Output the [X, Y] coordinate of the center of the cell containing the given text.  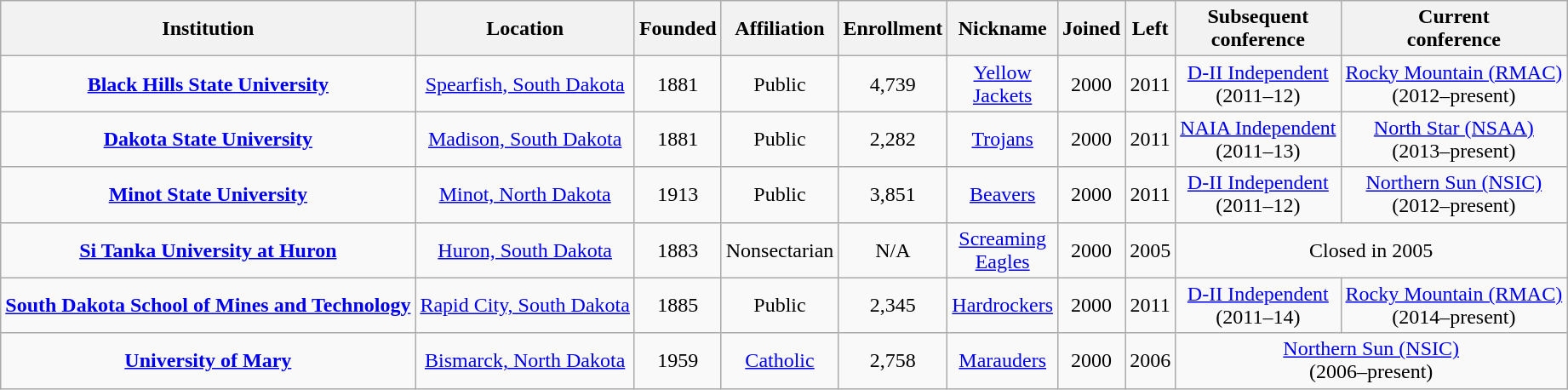
Currentconference [1454, 29]
2,282 [893, 140]
Left [1151, 29]
Rocky Mountain (RMAC)(2012–present) [1454, 83]
ScreamingEagles [1003, 250]
Catholic [780, 361]
1885 [678, 305]
Bismarck, North Dakota [525, 361]
Black Hills State University [208, 83]
1913 [678, 194]
2,345 [893, 305]
Subsequentconference [1258, 29]
Enrollment [893, 29]
Si Tanka University at Huron [208, 250]
Joined [1091, 29]
2,758 [893, 361]
D-II Independent(2011–14) [1258, 305]
Institution [208, 29]
2006 [1151, 361]
University of Mary [208, 361]
Trojans [1003, 140]
Dakota State University [208, 140]
Closed in 2005 [1371, 250]
3,851 [893, 194]
N/A [893, 250]
Location [525, 29]
Northern Sun (NSIC)(2012–present) [1454, 194]
Nickname [1003, 29]
Affiliation [780, 29]
Founded [678, 29]
Hardrockers [1003, 305]
South Dakota School of Mines and Technology [208, 305]
Madison, South Dakota [525, 140]
Spearfish, South Dakota [525, 83]
4,739 [893, 83]
Minot, North Dakota [525, 194]
Huron, South Dakota [525, 250]
North Star (NSAA)(2013–present) [1454, 140]
Rocky Mountain (RMAC)(2014–present) [1454, 305]
Nonsectarian [780, 250]
Rapid City, South Dakota [525, 305]
Minot State University [208, 194]
1883 [678, 250]
Marauders [1003, 361]
2005 [1151, 250]
1959 [678, 361]
NAIA Independent(2011–13) [1258, 140]
YellowJackets [1003, 83]
Beavers [1003, 194]
Northern Sun (NSIC)(2006–present) [1371, 361]
